Locate the cell with the specified text and output its [x, y] center coordinate. 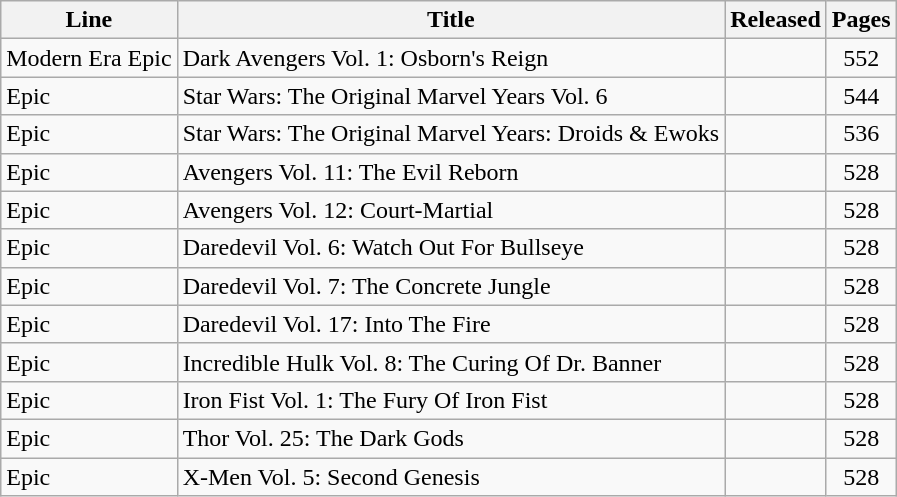
Title [451, 20]
Daredevil Vol. 17: Into The Fire [451, 324]
Line [89, 20]
Released [776, 20]
Avengers Vol. 12: Court-Martial [451, 210]
536 [861, 134]
552 [861, 58]
544 [861, 96]
Modern Era Epic [89, 58]
Star Wars: The Original Marvel Years Vol. 6 [451, 96]
Dark Avengers Vol. 1: Osborn's Reign [451, 58]
Incredible Hulk Vol. 8: The Curing Of Dr. Banner [451, 362]
Pages [861, 20]
Daredevil Vol. 6: Watch Out For Bullseye [451, 248]
Avengers Vol. 11: The Evil Reborn [451, 172]
Star Wars: The Original Marvel Years: Droids & Ewoks [451, 134]
X-Men Vol. 5: Second Genesis [451, 477]
Iron Fist Vol. 1: The Fury Of Iron Fist [451, 400]
Daredevil Vol. 7: The Concrete Jungle [451, 286]
Thor Vol. 25: The Dark Gods [451, 438]
